Locate the cell with the specified text and output its (X, Y) center coordinate. 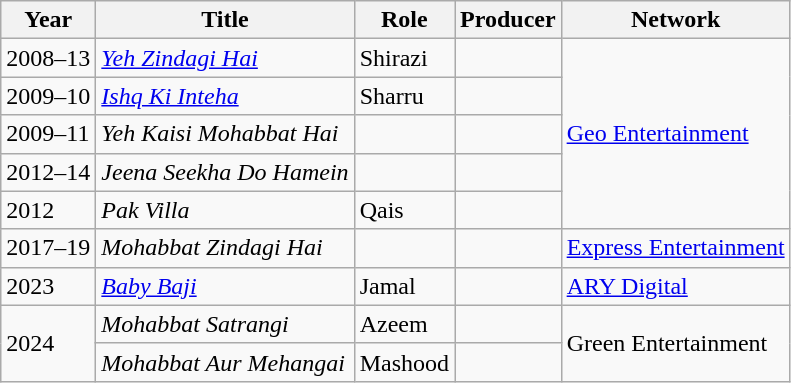
Ishq Ki Inteha (225, 96)
Mohabbat Aur Mehangai (225, 362)
Green Entertainment (676, 343)
2012 (48, 210)
Mashood (404, 362)
Mohabbat Zindagi Hai (225, 248)
Azeem (404, 324)
Pak Villa (225, 210)
Producer (508, 20)
Baby Baji (225, 286)
Geo Entertainment (676, 134)
Role (404, 20)
Sharru (404, 96)
Express Entertainment (676, 248)
Jeena Seekha Do Hamein (225, 172)
Year (48, 20)
Jamal (404, 286)
Network (676, 20)
2024 (48, 343)
2023 (48, 286)
Yeh Zindagi Hai (225, 58)
Mohabbat Satrangi (225, 324)
Shirazi (404, 58)
Yeh Kaisi Mohabbat Hai (225, 134)
2009–10 (48, 96)
ARY Digital (676, 286)
2009–11 (48, 134)
2017–19 (48, 248)
Title (225, 20)
Qais (404, 210)
2012–14 (48, 172)
2008–13 (48, 58)
